Provide the [x, y] coordinate of the cell's center where the given text is located.  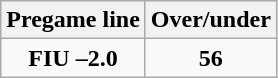
FIU –2.0 [74, 58]
Pregame line [74, 20]
Over/under [210, 20]
56 [210, 58]
